Capture the cell that displays the provided text and extract its (X, Y) central coordinate. 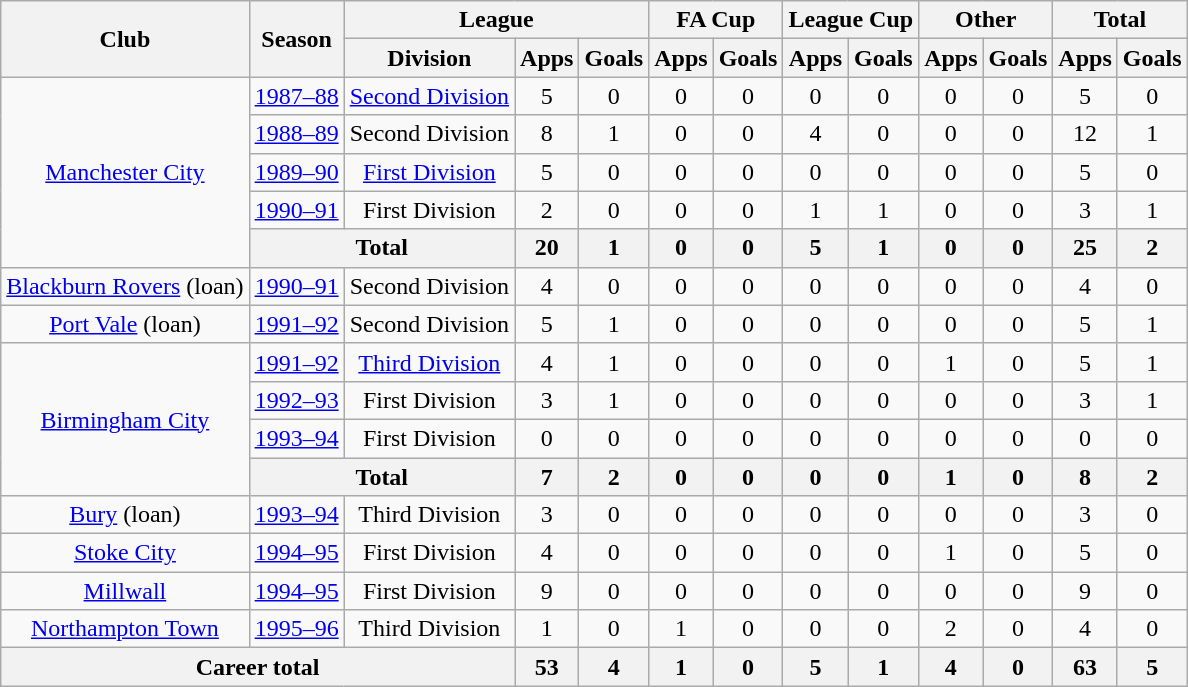
Season (296, 39)
1992–93 (296, 400)
League Cup (851, 20)
Other (986, 20)
1989–90 (296, 172)
1995–96 (296, 629)
Career total (258, 667)
63 (1085, 667)
Division (429, 58)
12 (1085, 134)
Birmingham City (125, 419)
Millwall (125, 591)
1987–88 (296, 96)
Bury (loan) (125, 515)
Blackburn Rovers (loan) (125, 286)
Port Vale (loan) (125, 324)
Stoke City (125, 553)
7 (547, 477)
20 (547, 248)
Manchester City (125, 172)
Club (125, 39)
53 (547, 667)
1988–89 (296, 134)
FA Cup (716, 20)
25 (1085, 248)
Northampton Town (125, 629)
League (496, 20)
